Search for the cell housing the specified text and yield its (X, Y) center coordinate. 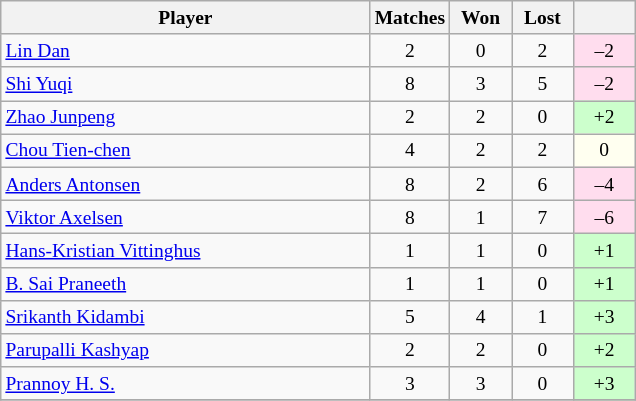
Player (186, 18)
Chou Tien-chen (186, 150)
Shi Yuqi (186, 84)
Prannoy H. S. (186, 384)
Zhao Junpeng (186, 118)
Anders Antonsen (186, 184)
–4 (604, 184)
Srikanth Kidambi (186, 316)
Lin Dan (186, 50)
B. Sai Praneeth (186, 284)
7 (543, 216)
6 (543, 184)
Lost (543, 18)
Parupalli Kashyap (186, 350)
Viktor Axelsen (186, 216)
Matches (410, 18)
Won (481, 18)
Hans-Kristian Vittinghus (186, 250)
–6 (604, 216)
